Return (X, Y) of the center of cell containing provided text 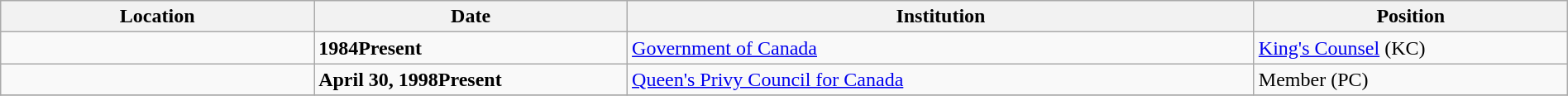
Position (1411, 17)
Government of Canada (941, 48)
Location (157, 17)
Institution (941, 17)
King's Counsel (KC) (1411, 48)
Date (471, 17)
April 30, 1998Present (471, 79)
1984Present (471, 48)
Member (PC) (1411, 79)
Queen's Privy Council for Canada (941, 79)
